Identify which cell holds the provided text, then report its [x, y] central coordinate. 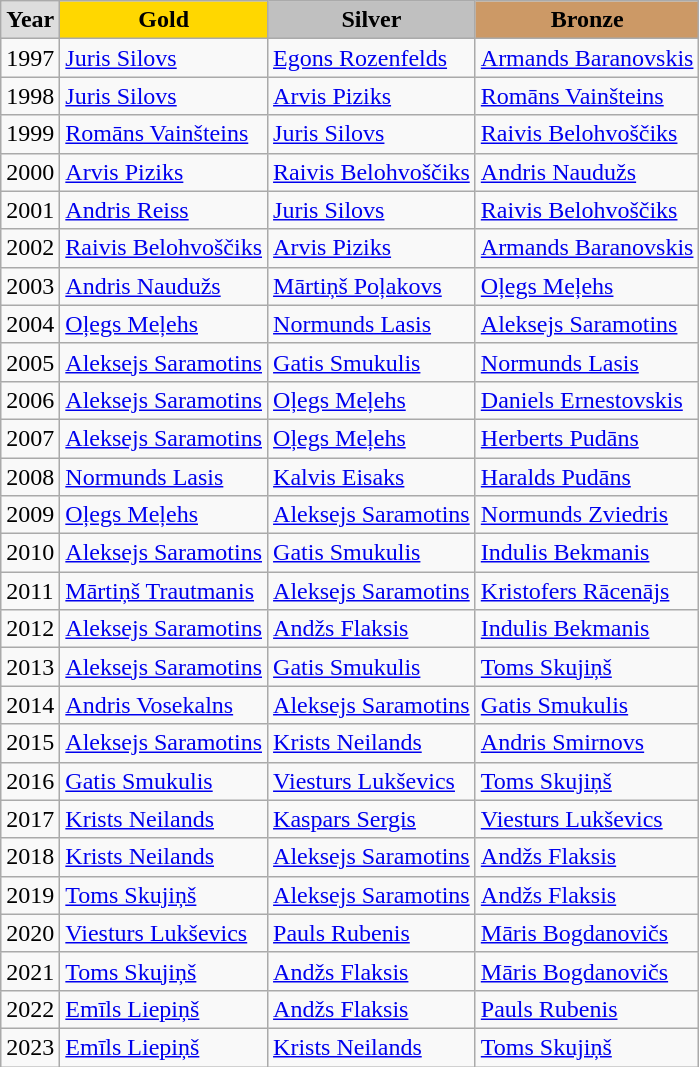
2021 [30, 971]
2023 [30, 1047]
2003 [30, 286]
2000 [30, 172]
2014 [30, 705]
1999 [30, 134]
1997 [30, 58]
2016 [30, 781]
2015 [30, 743]
2010 [30, 553]
Year [30, 20]
2001 [30, 210]
Bronze [587, 20]
2008 [30, 477]
2018 [30, 857]
Andris Reiss [164, 210]
1998 [30, 96]
Mārtiņš Poļakovs [372, 286]
Daniels Ernestovskis [587, 400]
Haralds Pudāns [587, 477]
2012 [30, 629]
2006 [30, 400]
Mārtiņš Trautmanis [164, 591]
Andris Vosekalns [164, 705]
2007 [30, 438]
Kaspars Sergis [372, 819]
2013 [30, 667]
2017 [30, 819]
Gold [164, 20]
2002 [30, 248]
2011 [30, 591]
2019 [30, 895]
Andris Smirnovs [587, 743]
2004 [30, 324]
Silver [372, 20]
2020 [30, 933]
Kalvis Eisaks [372, 477]
Egons Rozenfelds [372, 58]
2022 [30, 1009]
2005 [30, 362]
Herberts Pudāns [587, 438]
Normunds Zviedris [587, 515]
2009 [30, 515]
Kristofers Rācenājs [587, 591]
